Find where the given text appears and provide that cell's center as [x, y] coordinate. 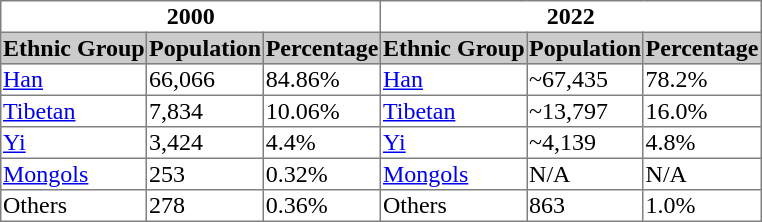
~13,797 [586, 111]
2022 [571, 17]
3,424 [206, 143]
10.06% [322, 111]
253 [206, 174]
16.0% [702, 111]
7,834 [206, 111]
0.32% [322, 174]
~67,435 [586, 80]
2000 [191, 17]
66,066 [206, 80]
4.4% [322, 143]
863 [586, 206]
4.8% [702, 143]
1.0% [702, 206]
84.86% [322, 80]
0.36% [322, 206]
78.2% [702, 80]
~4,139 [586, 143]
278 [206, 206]
